Return the [X, Y] coordinate for the center point of the cell that contains the specified text.  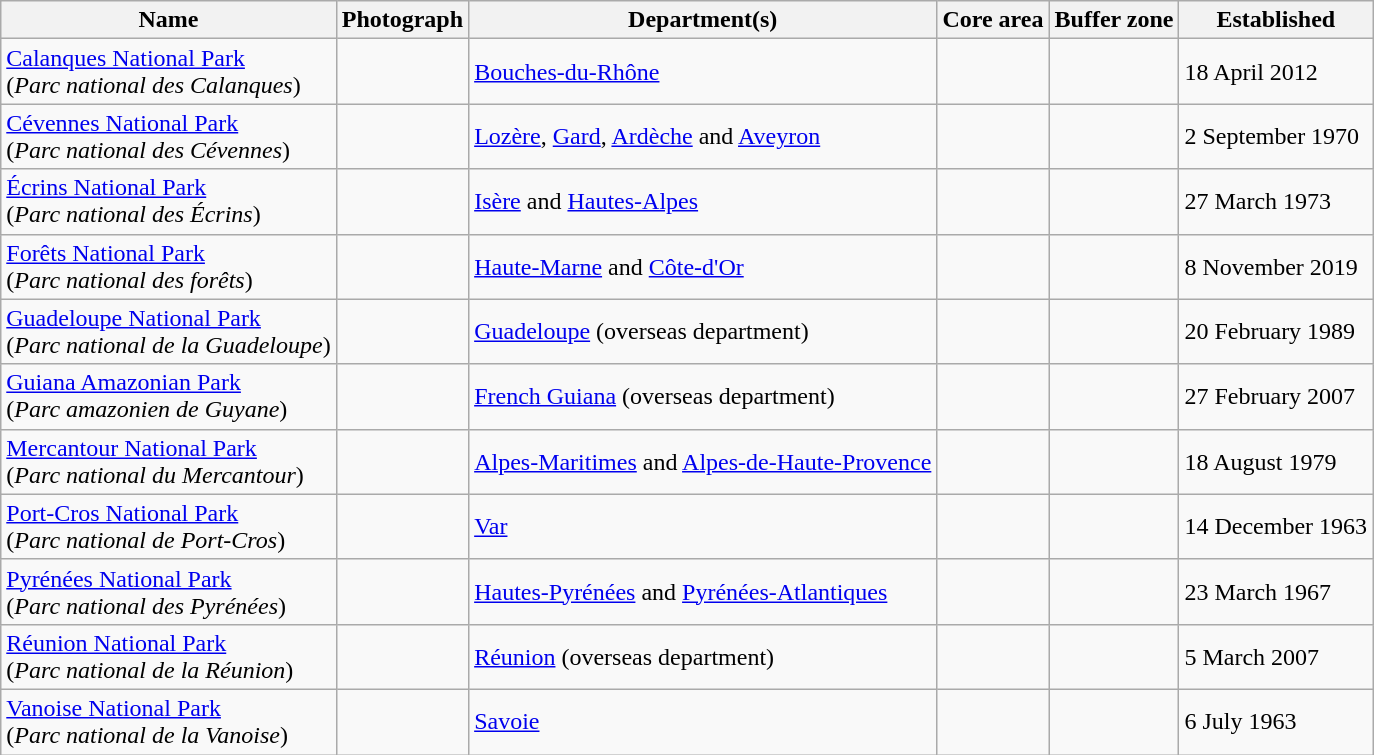
Var [703, 526]
Réunion (overseas department) [703, 656]
French Guiana (overseas department) [703, 396]
Buffer zone [1114, 20]
Cévennes National Park(Parc national des Cévennes) [168, 136]
Pyrénées National Park(Parc national des Pyrénées) [168, 592]
Réunion National Park(Parc national de la Réunion) [168, 656]
18 April 2012 [1276, 72]
23 March 1967 [1276, 592]
Established [1276, 20]
18 August 1979 [1276, 462]
20 February 1989 [1276, 332]
Calanques National Park(Parc national des Calanques) [168, 72]
8 November 2019 [1276, 266]
Isère and Hautes-Alpes [703, 202]
6 July 1963 [1276, 722]
Department(s) [703, 20]
Core area [993, 20]
Photograph [402, 20]
Lozère, Gard, Ardèche and Aveyron [703, 136]
Guadeloupe National Park(Parc national de la Guadeloupe) [168, 332]
Bouches-du-Rhône [703, 72]
2 September 1970 [1276, 136]
Hautes-Pyrénées and Pyrénées-Atlantiques [703, 592]
27 March 1973 [1276, 202]
Port-Cros National Park(Parc national de Port-Cros) [168, 526]
Savoie [703, 722]
Vanoise National Park(Parc national de la Vanoise) [168, 722]
Mercantour National Park(Parc national du Mercantour) [168, 462]
14 December 1963 [1276, 526]
Alpes-Maritimes and Alpes-de-Haute-Provence [703, 462]
Guadeloupe (overseas department) [703, 332]
Haute-Marne and Côte-d'Or [703, 266]
Forêts National Park(Parc national des forêts) [168, 266]
Name [168, 20]
Écrins National Park(Parc national des Écrins) [168, 202]
27 February 2007 [1276, 396]
Guiana Amazonian Park(Parc amazonien de Guyane) [168, 396]
5 March 2007 [1276, 656]
